Pinpoint the cell where the given text exists, returning its [X, Y] midpoint coordinate. 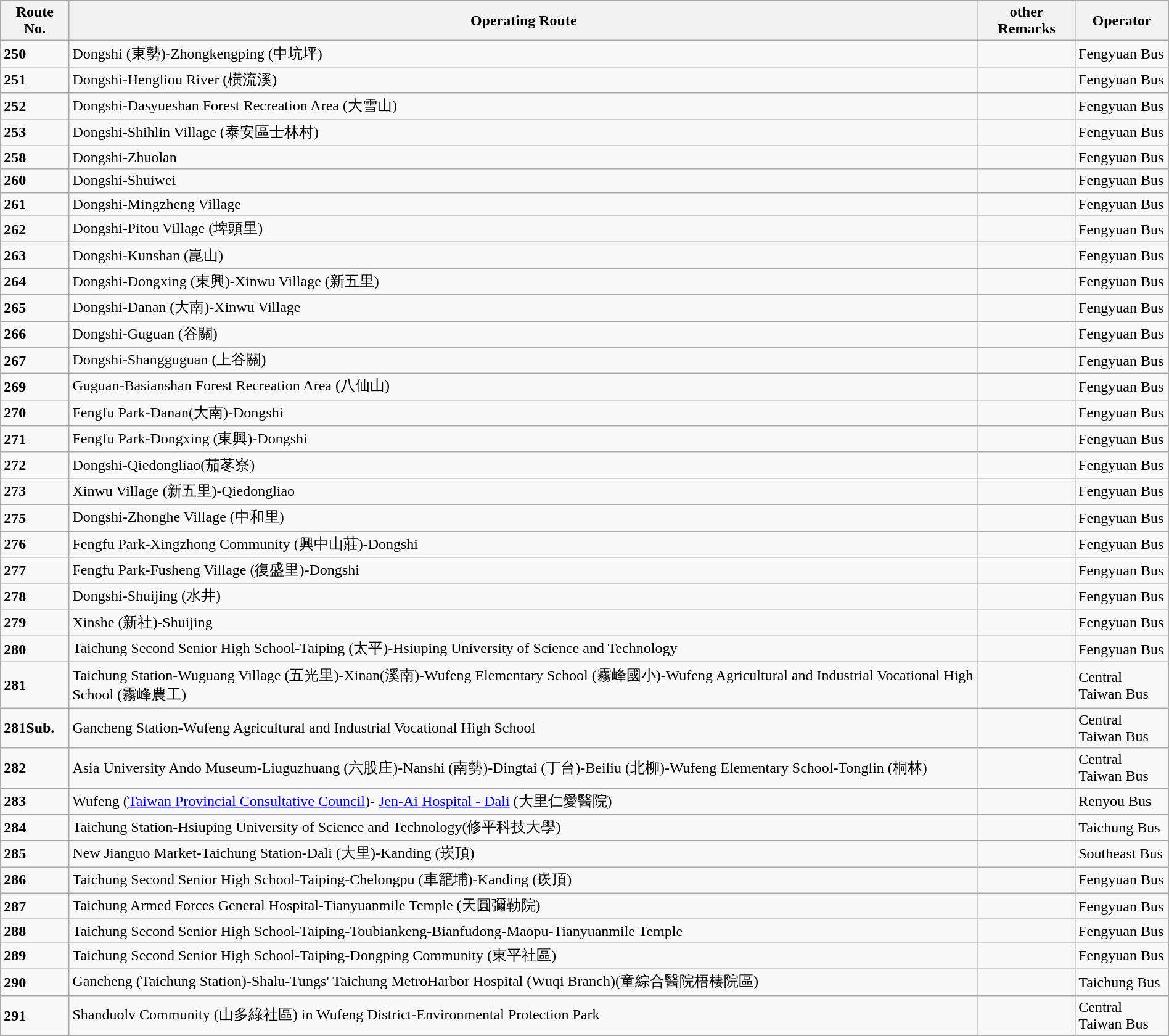
271 [35, 439]
Taichung Station-Wuguang Village (五光里)-Xinan(溪南)-Wufeng Elementary School (霧峰國小)-Wufeng Agricultural and Industrial Vocational High School (霧峰農工) [524, 685]
Dongshi-Danan (大南)-Xinwu Village [524, 308]
Route No. [35, 21]
284 [35, 828]
288 [35, 931]
Operator [1122, 21]
258 [35, 157]
279 [35, 623]
253 [35, 133]
Dongshi-Guguan (谷關) [524, 334]
250 [35, 54]
262 [35, 229]
261 [35, 204]
Dongshi-Pitou Village (埤頭里) [524, 229]
285 [35, 853]
Dongshi-Shihlin Village (泰安區士林村) [524, 133]
Dongshi (東勢)-Zhongkengping (中坑坪) [524, 54]
Fengfu Park-Xingzhong Community (興中山莊)-Dongshi [524, 544]
276 [35, 544]
252 [35, 106]
Wufeng (Taiwan Provincial Consultative Council)- Jen-Ai Hospital - Dali (大里仁愛醫院) [524, 802]
Taichung Armed Forces General Hospital-Tianyuanmile Temple (天圓彌勒院) [524, 906]
Renyou Bus [1122, 802]
272 [35, 465]
Dongshi-Kunshan (崑山) [524, 255]
Fengfu Park-Fusheng Village (復盛里)-Dongshi [524, 571]
New Jianguo Market-Taichung Station-Dali (大里)-Kanding (崁頂) [524, 853]
other Remarks [1027, 21]
273 [35, 492]
Dongshi-Shangguguan (上谷關) [524, 360]
283 [35, 802]
282 [35, 768]
Dongshi-Zhonghe Village (中和里) [524, 518]
Operating Route [524, 21]
Fengfu Park-Danan(大南)-Dongshi [524, 413]
Fengfu Park-Dongxing (東興)-Dongshi [524, 439]
Dongshi-Mingzheng Village [524, 204]
Taichung Second Senior High School-Taiping-Chelongpu (車籠埔)-Kanding (崁頂) [524, 881]
Dongshi-Hengliou River (橫流溪) [524, 80]
Shanduolv Community (山多綠社區) in Wufeng District-Environmental Protection Park [524, 1015]
Dongshi-Shuiwei [524, 181]
Dongshi-Dongxing (東興)-Xinwu Village (新五里) [524, 281]
266 [35, 334]
286 [35, 881]
Xinwu Village (新五里)-Qiedongliao [524, 492]
269 [35, 387]
265 [35, 308]
275 [35, 518]
290 [35, 982]
287 [35, 906]
281 [35, 685]
264 [35, 281]
Dongshi-Zhuolan [524, 157]
Dongshi-Dasyueshan Forest Recreation Area (大雪山) [524, 106]
277 [35, 571]
Gancheng (Taichung Station)-Shalu-Tungs' Taichung MetroHarbor Hospital (Wuqi Branch)(童綜合醫院梧棲院區) [524, 982]
281Sub. [35, 728]
263 [35, 255]
278 [35, 597]
Guguan-Basianshan Forest Recreation Area (八仙山) [524, 387]
270 [35, 413]
Dongshi-Qiedongliao(茄苳寮) [524, 465]
251 [35, 80]
Taichung Second Senior High School-Taiping (太平)-Hsiuping University of Science and Technology [524, 649]
Dongshi-Shuijing (水井) [524, 597]
Asia University Ando Museum-Liuguzhuang (六股庄)-Nanshi (南勢)-Dingtai (丁台)-Beiliu (北柳)-Wufeng Elementary School-Tonglin (桐林) [524, 768]
Southeast Bus [1122, 853]
Taichung Second Senior High School-Taiping-Dongping Community (東平社區) [524, 956]
289 [35, 956]
291 [35, 1015]
280 [35, 649]
Taichung Station-Hsiuping University of Science and Technology(修平科技大學) [524, 828]
Xinshe (新社)-Shuijing [524, 623]
Gancheng Station-Wufeng Agricultural and Industrial Vocational High School [524, 728]
260 [35, 181]
Taichung Second Senior High School-Taiping-Toubiankeng-Bianfudong-Maopu-Tianyuanmile Temple [524, 931]
267 [35, 360]
